Detect which cell encompasses the target text, then output its [x, y] center coordinate. 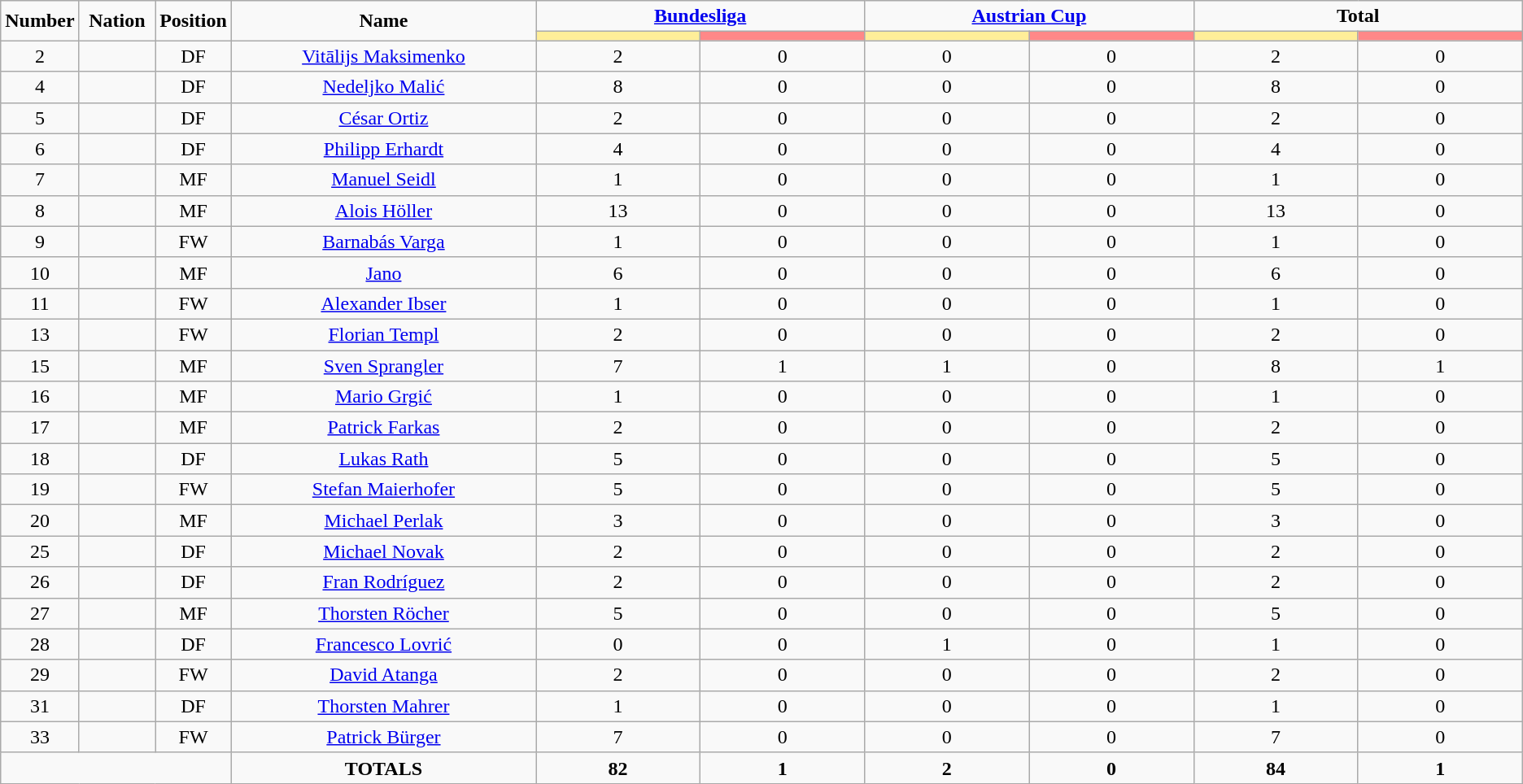
9 [40, 242]
25 [40, 551]
84 [1276, 768]
Austrian Cup [1029, 16]
Nedeljko Malić [383, 87]
Nation [117, 21]
Name [383, 21]
Alois Höller [383, 211]
Francesco Lovrić [383, 644]
28 [40, 644]
20 [40, 520]
Fran Rodríguez [383, 582]
Michael Novak [383, 551]
Stefan Maierhofer [383, 490]
TOTALS [383, 768]
Mario Grgić [383, 397]
Michael Perlak [383, 520]
Thorsten Röcher [383, 613]
Position [194, 21]
Thorsten Mahrer [383, 706]
82 [617, 768]
Lukas Rath [383, 459]
David Atanga [383, 675]
27 [40, 613]
Bundesliga [700, 16]
10 [40, 272]
César Ortiz [383, 118]
Patrick Bürger [383, 737]
17 [40, 428]
Total [1358, 16]
26 [40, 582]
16 [40, 397]
Sven Sprangler [383, 365]
31 [40, 706]
Florian Templ [383, 334]
Jano [383, 272]
33 [40, 737]
11 [40, 303]
Alexander Ibser [383, 303]
Patrick Farkas [383, 428]
19 [40, 490]
Philipp Erhardt [383, 149]
Manuel Seidl [383, 180]
15 [40, 365]
Barnabás Varga [383, 242]
29 [40, 675]
Vitālijs Maksimenko [383, 56]
18 [40, 459]
Number [40, 21]
